For the text-containing cell, return its midpoint in (X, Y) coordinate format. 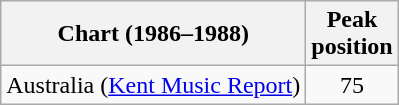
75 (352, 85)
Peakposition (352, 34)
Chart (1986–1988) (154, 34)
Australia (Kent Music Report) (154, 85)
